From the cell containing the given text, extract its center point as (X, Y) coordinate. 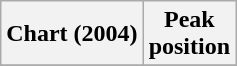
Peakposition (189, 34)
Chart (2004) (72, 34)
